Find where the given text appears and provide that cell's center as [X, Y] coordinate. 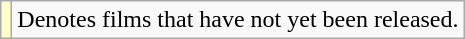
Denotes films that have not yet been released. [238, 20]
